Provide the [X, Y] coordinate of the cell's center where the given text is located.  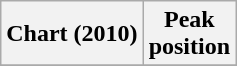
Peakposition [189, 34]
Chart (2010) [72, 34]
